Extract the [X, Y] coordinate from the center of the cell holding the provided text.  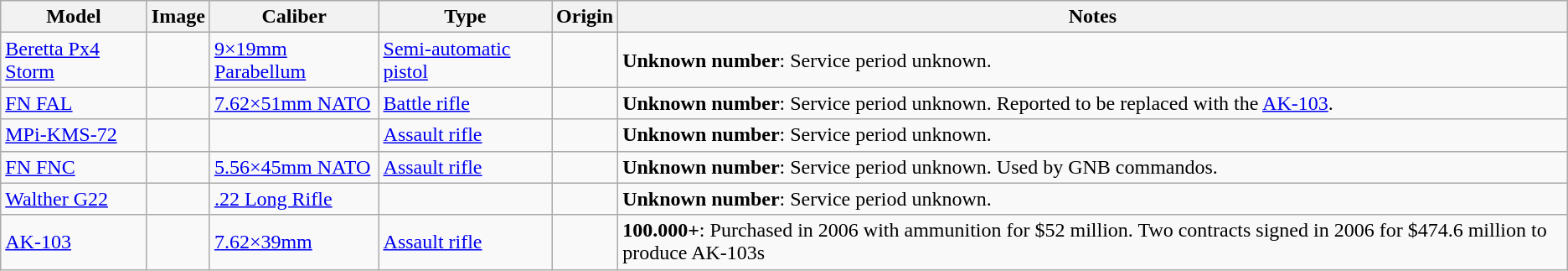
.22 Long Rifle [294, 199]
100.000+: Purchased in 2006 with ammunition for $52 million. Two contracts signed in 2006 for $474.6 million to produce AK-103s [1093, 242]
AK-103 [74, 242]
FN FAL [74, 103]
Image [178, 17]
Walther G22 [74, 199]
Semi-automatic pistol [466, 60]
7.62×51mm NATO [294, 103]
7.62×39mm [294, 242]
Beretta Px4 Storm [74, 60]
Battle rifle [466, 103]
FN FNC [74, 167]
Unknown number: Service period unknown. Reported to be replaced with the AK-103. [1093, 103]
9×19mm Parabellum [294, 60]
5.56×45mm NATO [294, 167]
Origin [585, 17]
Model [74, 17]
Notes [1093, 17]
Unknown number: Service period unknown. Used by GNB commandos. [1093, 167]
Caliber [294, 17]
Type [466, 17]
MPi-KMS-72 [74, 135]
